Determine the [X, Y] coordinate at the center of the cell enclosing the given text.  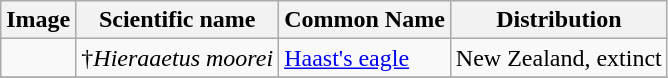
Haast's eagle [365, 58]
Distribution [558, 20]
New Zealand, extinct [558, 58]
Image [38, 20]
Scientific name [178, 20]
†Hieraaetus moorei [178, 58]
Common Name [365, 20]
